Output the (X, Y) coordinate of the center of the cell containing the given text.  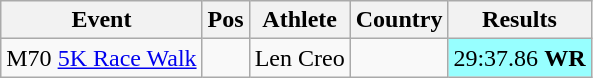
Athlete (300, 20)
Country (399, 20)
Pos (226, 20)
29:37.86 WR (520, 58)
Event (102, 20)
Len Creo (300, 58)
Results (520, 20)
M70 5K Race Walk (102, 58)
